Locate the cell with the specified text and output its (x, y) center coordinate. 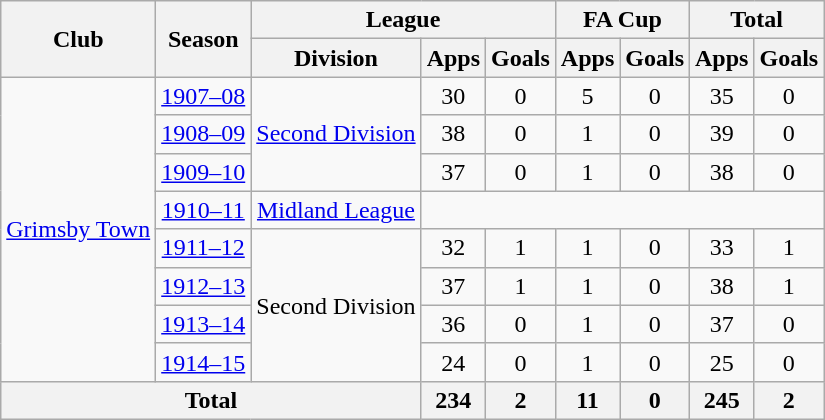
1909–10 (204, 172)
1914–15 (204, 362)
11 (587, 400)
24 (453, 362)
1912–13 (204, 286)
FA Cup (622, 20)
Season (204, 39)
1913–14 (204, 324)
32 (453, 248)
245 (722, 400)
Club (78, 39)
1908–09 (204, 134)
25 (722, 362)
30 (453, 96)
Grimsby Town (78, 229)
234 (453, 400)
5 (587, 96)
1907–08 (204, 96)
League (404, 20)
36 (453, 324)
33 (722, 248)
35 (722, 96)
Division (336, 58)
Midland League (336, 210)
39 (722, 134)
1910–11 (204, 210)
1911–12 (204, 248)
